Search for the cell housing the specified text and yield its (X, Y) center coordinate. 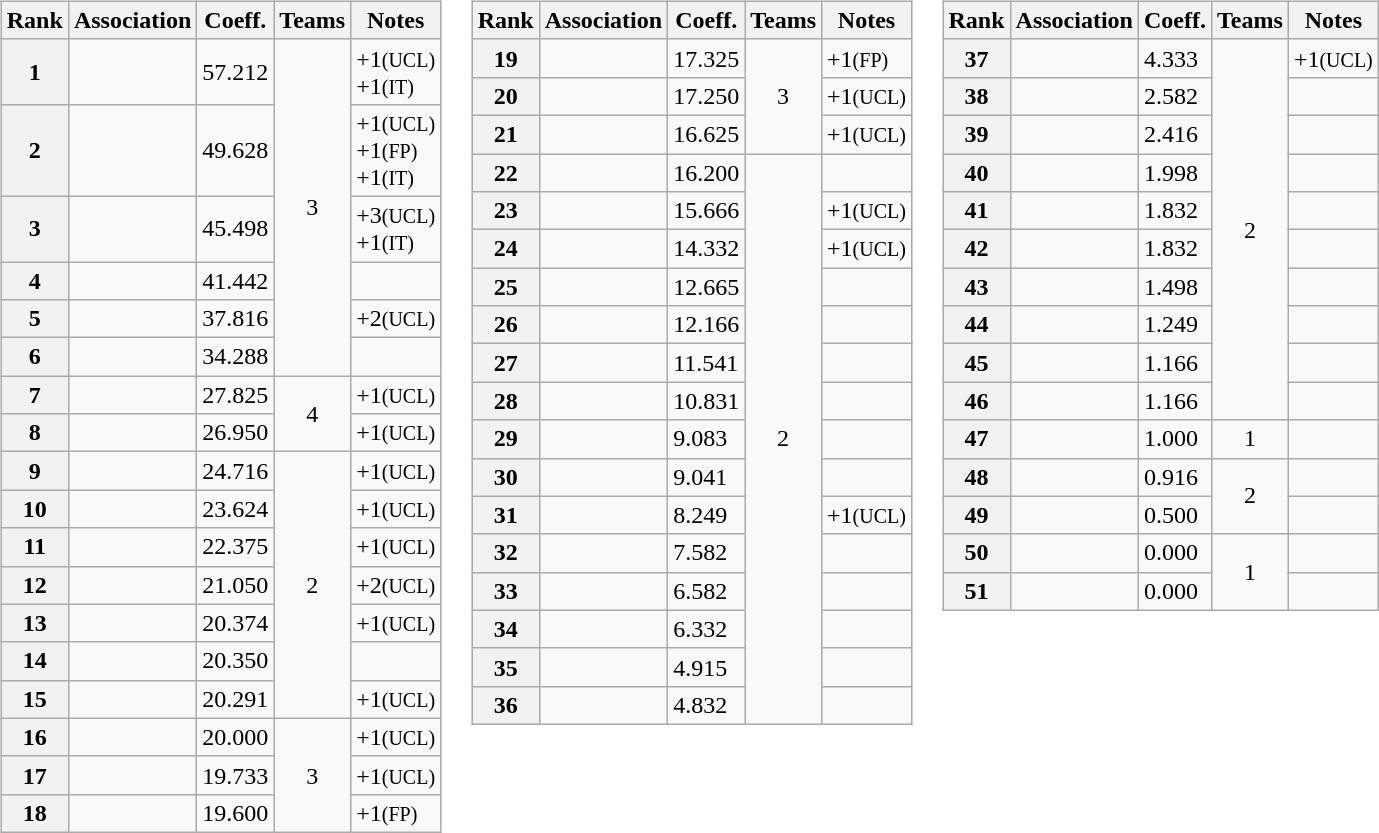
23.624 (236, 509)
7.582 (706, 553)
4.832 (706, 705)
0.916 (1174, 477)
19.733 (236, 775)
16.625 (706, 134)
21.050 (236, 585)
27.825 (236, 395)
6.332 (706, 629)
30 (506, 477)
7 (34, 395)
2.582 (1174, 96)
28 (506, 401)
27 (506, 363)
2.416 (1174, 134)
15.666 (706, 211)
1.498 (1174, 287)
22 (506, 173)
19.600 (236, 813)
9.083 (706, 439)
20.291 (236, 699)
44 (976, 325)
50 (976, 553)
10 (34, 509)
13 (34, 623)
1.249 (1174, 325)
9.041 (706, 477)
+1(UCL)+1(FP)+1(IT) (396, 150)
45.498 (236, 228)
36 (506, 705)
17.250 (706, 96)
10.831 (706, 401)
45 (976, 363)
6.582 (706, 591)
42 (976, 249)
15 (34, 699)
+3(UCL)+1(IT) (396, 228)
14 (34, 661)
51 (976, 591)
8 (34, 433)
4.333 (1174, 58)
43 (976, 287)
8.249 (706, 515)
39 (976, 134)
24 (506, 249)
46 (976, 401)
11 (34, 547)
0.500 (1174, 515)
20.350 (236, 661)
57.212 (236, 72)
49 (976, 515)
11.541 (706, 363)
33 (506, 591)
29 (506, 439)
20 (506, 96)
48 (976, 477)
+1(UCL)+1(IT) (396, 72)
35 (506, 667)
6 (34, 357)
24.716 (236, 471)
12.166 (706, 325)
1.998 (1174, 173)
47 (976, 439)
12 (34, 585)
17.325 (706, 58)
4.915 (706, 667)
18 (34, 813)
49.628 (236, 150)
20.000 (236, 737)
26 (506, 325)
5 (34, 319)
12.665 (706, 287)
9 (34, 471)
41.442 (236, 281)
32 (506, 553)
26.950 (236, 433)
41 (976, 211)
37.816 (236, 319)
16 (34, 737)
40 (976, 173)
1.000 (1174, 439)
21 (506, 134)
14.332 (706, 249)
37 (976, 58)
17 (34, 775)
25 (506, 287)
23 (506, 211)
16.200 (706, 173)
31 (506, 515)
22.375 (236, 547)
19 (506, 58)
38 (976, 96)
34.288 (236, 357)
20.374 (236, 623)
34 (506, 629)
